Locate the cell with the specified text and output its (X, Y) center coordinate. 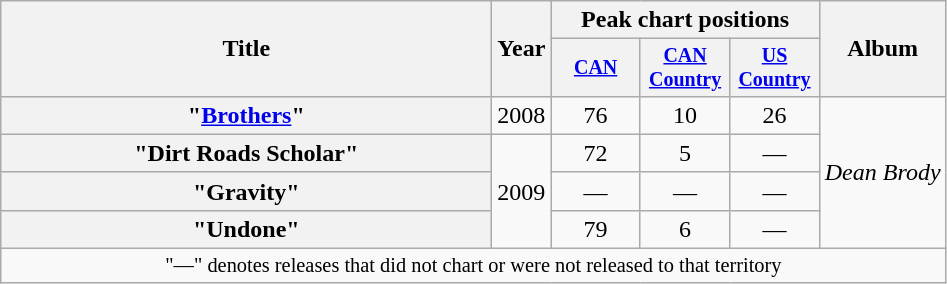
"Dirt Roads Scholar" (246, 153)
72 (596, 153)
2009 (522, 191)
Album (882, 49)
CAN Country (684, 68)
79 (596, 229)
76 (596, 115)
26 (774, 115)
Title (246, 49)
6 (684, 229)
5 (684, 153)
2008 (522, 115)
Peak chart positions (685, 20)
Year (522, 49)
10 (684, 115)
"—" denotes releases that did not chart or were not released to that territory (474, 266)
"Brothers" (246, 115)
"Undone" (246, 229)
Dean Brody (882, 172)
CAN (596, 68)
US Country (774, 68)
"Gravity" (246, 191)
